Identify which cell holds the provided text, then report its [x, y] central coordinate. 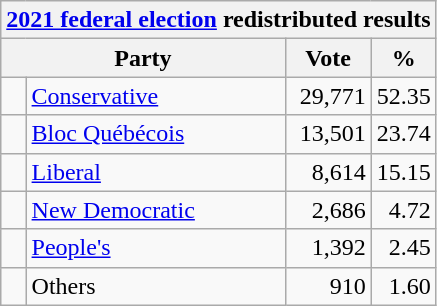
Bloc Québécois [156, 134]
2.45 [404, 248]
People's [156, 248]
1.60 [404, 286]
New Democratic [156, 210]
8,614 [328, 172]
% [404, 58]
Vote [328, 58]
23.74 [404, 134]
52.35 [404, 96]
4.72 [404, 210]
2021 federal election redistributed results [218, 20]
1,392 [328, 248]
Others [156, 286]
15.15 [404, 172]
2,686 [328, 210]
Liberal [156, 172]
13,501 [328, 134]
910 [328, 286]
29,771 [328, 96]
Party [143, 58]
Conservative [156, 96]
